For the text-containing cell, return its midpoint in (X, Y) coordinate format. 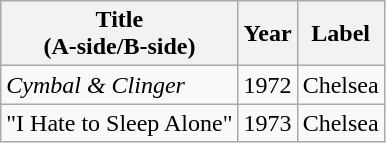
1972 (268, 85)
Year (268, 34)
Title(A-side/B-side) (120, 34)
Cymbal & Clinger (120, 85)
"I Hate to Sleep Alone" (120, 123)
Label (340, 34)
1973 (268, 123)
